Determine the (X, Y) coordinate at the center of the cell enclosing the given text.  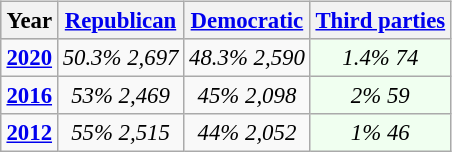
2012 (29, 133)
1% 46 (380, 133)
44% 2,052 (247, 133)
Republican (120, 21)
45% 2,098 (247, 96)
48.3% 2,590 (247, 58)
55% 2,515 (120, 133)
2016 (29, 96)
1.4% 74 (380, 58)
Democratic (247, 21)
Third parties (380, 21)
2% 59 (380, 96)
50.3% 2,697 (120, 58)
Year (29, 21)
53% 2,469 (120, 96)
2020 (29, 58)
